Search for the cell housing the specified text and yield its (X, Y) center coordinate. 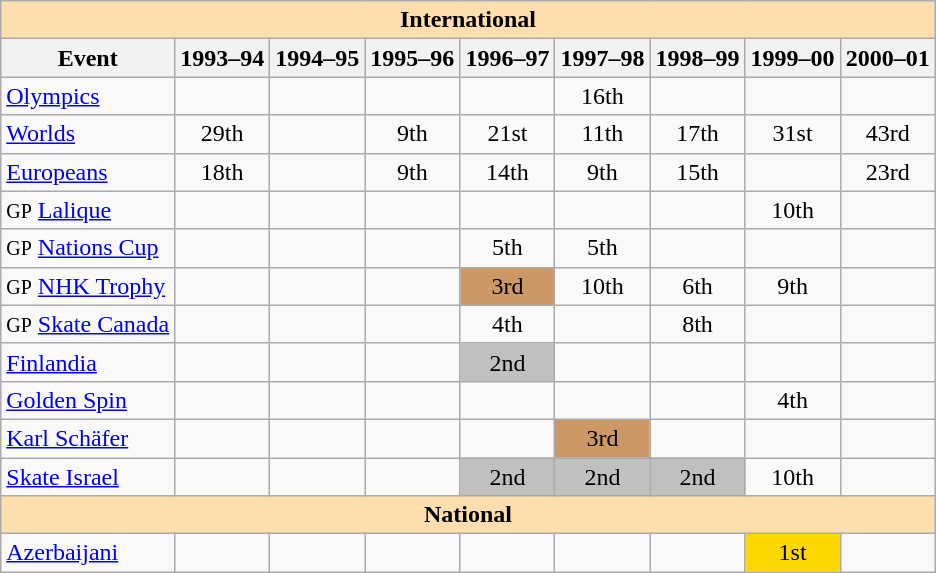
Worlds (88, 134)
1998–99 (698, 58)
1997–98 (602, 58)
1993–94 (222, 58)
GP Lalique (88, 210)
Karl Schäfer (88, 438)
Event (88, 58)
National (468, 515)
Azerbaijani (88, 553)
6th (698, 286)
1995–96 (412, 58)
31st (792, 134)
Skate Israel (88, 477)
23rd (888, 172)
Olympics (88, 96)
1994–95 (318, 58)
1999–00 (792, 58)
29th (222, 134)
Finlandia (88, 362)
International (468, 20)
GP Skate Canada (88, 324)
21st (508, 134)
GP Nations Cup (88, 248)
43rd (888, 134)
Europeans (88, 172)
15th (698, 172)
14th (508, 172)
1st (792, 553)
16th (602, 96)
Golden Spin (88, 400)
17th (698, 134)
11th (602, 134)
2000–01 (888, 58)
8th (698, 324)
GP NHK Trophy (88, 286)
18th (222, 172)
1996–97 (508, 58)
